Locate the cell with the specified text and output its (x, y) center coordinate. 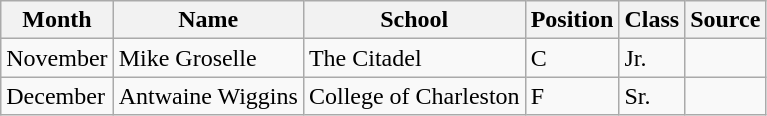
Antwaine Wiggins (208, 96)
Jr. (652, 58)
College of Charleston (414, 96)
C (572, 58)
The Citadel (414, 58)
Month (57, 20)
Source (726, 20)
Sr. (652, 96)
Class (652, 20)
F (572, 96)
November (57, 58)
Mike Groselle (208, 58)
Name (208, 20)
December (57, 96)
Position (572, 20)
School (414, 20)
